Provide the [X, Y] coordinate of the cell's center where the given text is located.  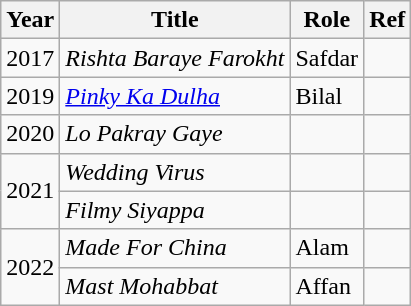
Pinky Ka Dulha [175, 96]
Filmy Siyappa [175, 210]
2022 [30, 267]
2021 [30, 191]
Rishta Baraye Farokht [175, 58]
Safdar [327, 58]
Made For China [175, 248]
Lo Pakray Gaye [175, 134]
Affan [327, 286]
Title [175, 20]
2020 [30, 134]
Alam [327, 248]
Wedding Virus [175, 172]
Year [30, 20]
Bilal [327, 96]
Role [327, 20]
2019 [30, 96]
Mast Mohabbat [175, 286]
Ref [388, 20]
2017 [30, 58]
